Scan for the cell matching the given text and deliver its [X, Y] coordinate at center. 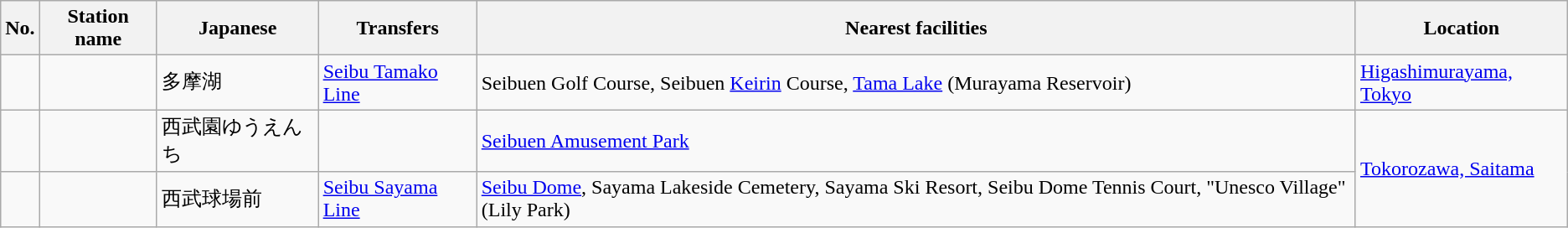
Seibuen Golf Course, Seibuen Keirin Course, Tama Lake (Murayama Reservoir) [916, 82]
Japanese [238, 28]
Location [1461, 28]
No. [20, 28]
Seibu Sayama Line [397, 199]
Seibu Dome, Sayama Lakeside Cemetery, Sayama Ski Resort, Seibu Dome Tennis Court, "Unesco Village" (Lily Park) [916, 199]
Station name [98, 28]
Seibuen Amusement Park [916, 141]
西武園ゆうえんち [238, 141]
Nearest facilities [916, 28]
西武球場前 [238, 199]
多摩湖 [238, 82]
Seibu Tamako Line [397, 82]
Tokorozawa, Saitama [1461, 168]
Higashimurayama, Tokyo [1461, 82]
Transfers [397, 28]
